Return [X, Y] of the center of cell containing provided text 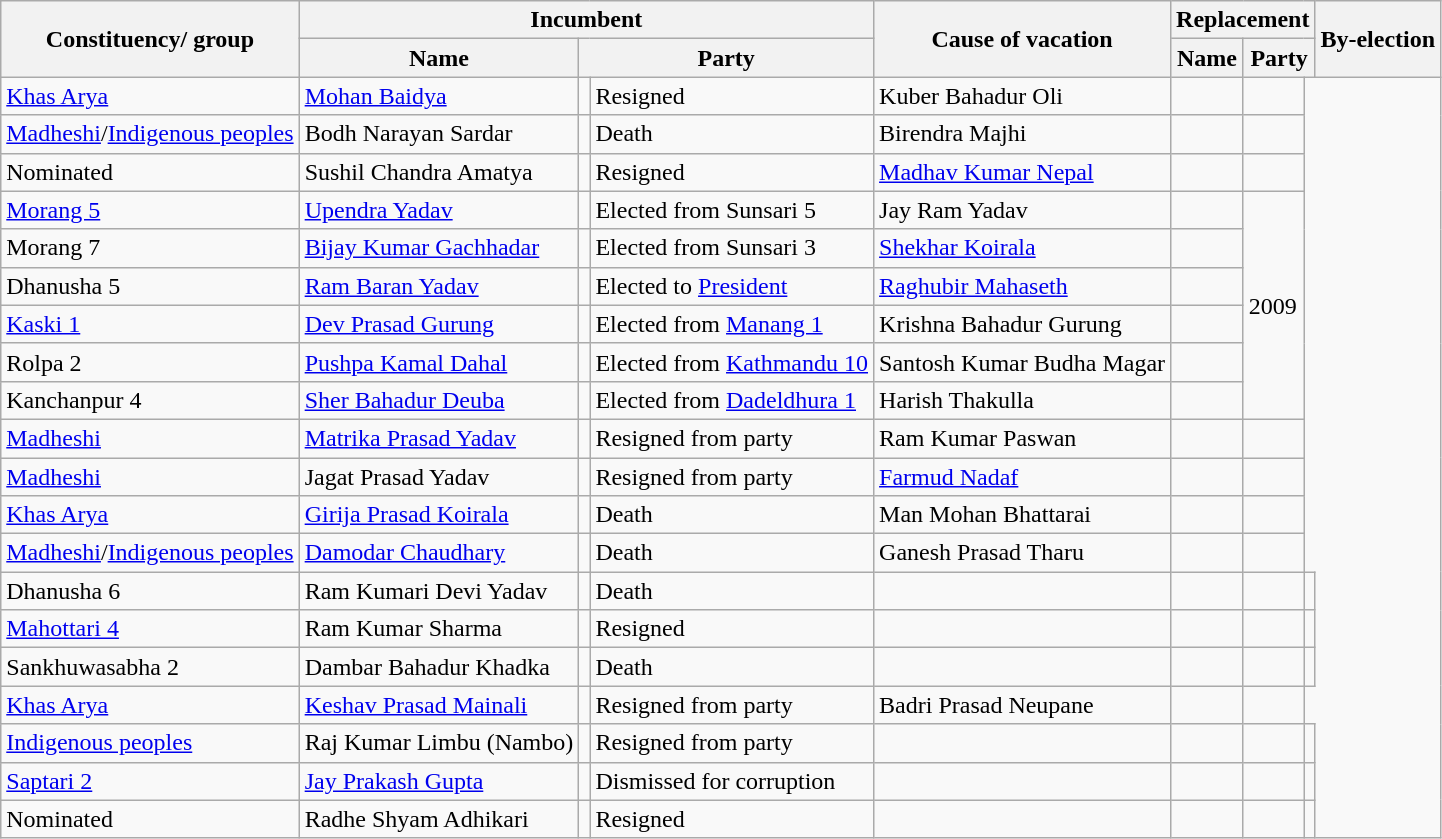
By-election [1378, 39]
Damodar Chaudhary [439, 553]
Sushil Chandra Amatya [439, 172]
Cause of vacation [1022, 39]
Badri Prasad Neupane [1022, 705]
Dambar Bahadur Khadka [439, 667]
Bijay Kumar Gachhadar [439, 248]
Elected from Sunsari 3 [732, 248]
Kaski 1 [150, 324]
Kuber Bahadur Oli [1022, 96]
Replacement [1243, 20]
Constituency/ group [150, 39]
Elected from Dadeldhura 1 [732, 400]
Mohan Baidya [439, 96]
Radhe Shyam Adhikari [439, 819]
Krishna Bahadur Gurung [1022, 324]
Jay Prakash Gupta [439, 781]
Dhanusha 6 [150, 591]
Ram Kumar Sharma [439, 629]
Bodh Narayan Sardar [439, 134]
Mahottari 4 [150, 629]
Santosh Kumar Budha Magar [1022, 362]
Ram Kumar Paswan [1022, 438]
Shekhar Koirala [1022, 248]
Man Mohan Bhattarai [1022, 515]
2009 [1273, 305]
Dhanusha 5 [150, 286]
Harish Thakulla [1022, 400]
Raj Kumar Limbu (Nambo) [439, 743]
Rolpa 2 [150, 362]
Madhav Kumar Nepal [1022, 172]
Elected to President [732, 286]
Farmud Nadaf [1022, 477]
Matrika Prasad Yadav [439, 438]
Keshav Prasad Mainali [439, 705]
Upendra Yadav [439, 210]
Dismissed for corruption [732, 781]
Indigenous peoples [150, 743]
Sher Bahadur Deuba [439, 400]
Sankhuwasabha 2 [150, 667]
Girija Prasad Koirala [439, 515]
Saptari 2 [150, 781]
Elected from Manang 1 [732, 324]
Jagat Prasad Yadav [439, 477]
Pushpa Kamal Dahal [439, 362]
Elected from Sunsari 5 [732, 210]
Raghubir Mahaseth [1022, 286]
Jay Ram Yadav [1022, 210]
Ram Kumari Devi Yadav [439, 591]
Kanchanpur 4 [150, 400]
Ganesh Prasad Tharu [1022, 553]
Birendra Majhi [1022, 134]
Incumbent [586, 20]
Dev Prasad Gurung [439, 324]
Morang 5 [150, 210]
Ram Baran Yadav [439, 286]
Morang 7 [150, 248]
Elected from Kathmandu 10 [732, 362]
